Return the (x, y) coordinate for the center point of the cell that contains the specified text.  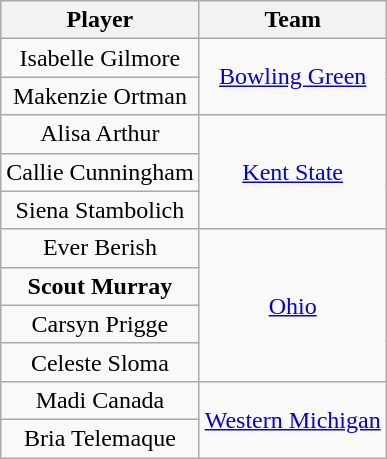
Siena Stambolich (100, 210)
Alisa Arthur (100, 134)
Isabelle Gilmore (100, 58)
Carsyn Prigge (100, 324)
Western Michigan (292, 419)
Bria Telemaque (100, 438)
Makenzie Ortman (100, 96)
Ever Berish (100, 248)
Ohio (292, 305)
Player (100, 20)
Callie Cunningham (100, 172)
Team (292, 20)
Madi Canada (100, 400)
Bowling Green (292, 77)
Kent State (292, 172)
Celeste Sloma (100, 362)
Scout Murray (100, 286)
